Scan for the cell matching the given text and deliver its [x, y] coordinate at center. 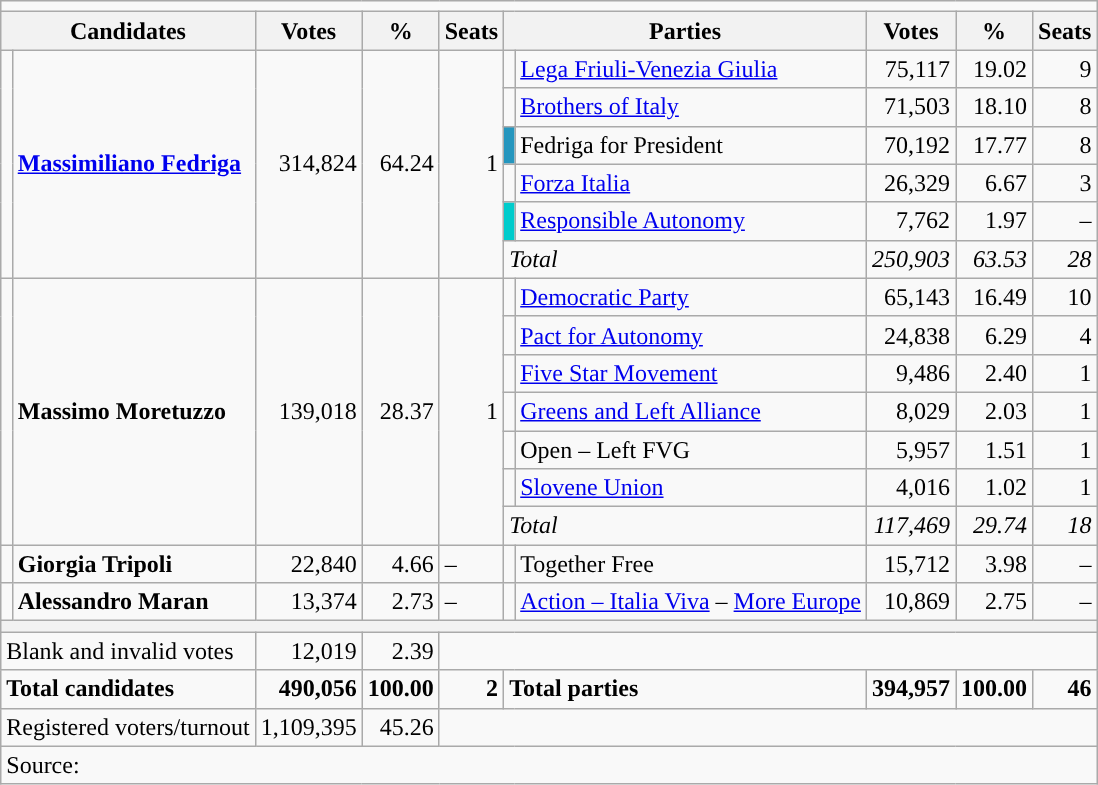
Five Star Movement [691, 373]
2.39 [400, 651]
Total parties [686, 689]
18.10 [994, 107]
3 [1065, 183]
1.97 [994, 221]
139,018 [308, 411]
1,109,395 [308, 727]
71,503 [910, 107]
Lega Friuli-Venezia Giulia [691, 69]
6.67 [994, 183]
28.37 [400, 411]
65,143 [910, 297]
4.66 [400, 564]
2 [471, 689]
4,016 [910, 488]
314,824 [308, 164]
117,469 [910, 526]
15,712 [910, 564]
22,840 [308, 564]
10,869 [910, 602]
Forza Italia [691, 183]
5,957 [910, 449]
Brothers of Italy [691, 107]
Total candidates [128, 689]
18 [1065, 526]
46 [1065, 689]
Fedriga for President [691, 145]
Massimiliano Fedriga [134, 164]
2.73 [400, 602]
17.77 [994, 145]
75,117 [910, 69]
24,838 [910, 335]
Open – Left FVG [691, 449]
1.02 [994, 488]
490,056 [308, 689]
63.53 [994, 259]
Democratic Party [691, 297]
394,957 [910, 689]
2.40 [994, 373]
Parties [686, 31]
Action – Italia Viva – More Europe [691, 602]
Blank and invalid votes [128, 651]
Greens and Left Alliance [691, 411]
28 [1065, 259]
1.51 [994, 449]
9 [1065, 69]
Candidates [128, 31]
Alessandro Maran [134, 602]
2.03 [994, 411]
26,329 [910, 183]
4 [1065, 335]
Giorgia Tripoli [134, 564]
Registered voters/turnout [128, 727]
70,192 [910, 145]
19.02 [994, 69]
Source: [549, 765]
3.98 [994, 564]
29.74 [994, 526]
12,019 [308, 651]
Slovene Union [691, 488]
8,029 [910, 411]
6.29 [994, 335]
7,762 [910, 221]
250,903 [910, 259]
Together Free [691, 564]
2.75 [994, 602]
10 [1065, 297]
45.26 [400, 727]
16.49 [994, 297]
13,374 [308, 602]
9,486 [910, 373]
Responsible Autonomy [691, 221]
64.24 [400, 164]
Massimo Moretuzzo [134, 411]
Pact for Autonomy [691, 335]
